Locate the cell with the specified text and output its (x, y) center coordinate. 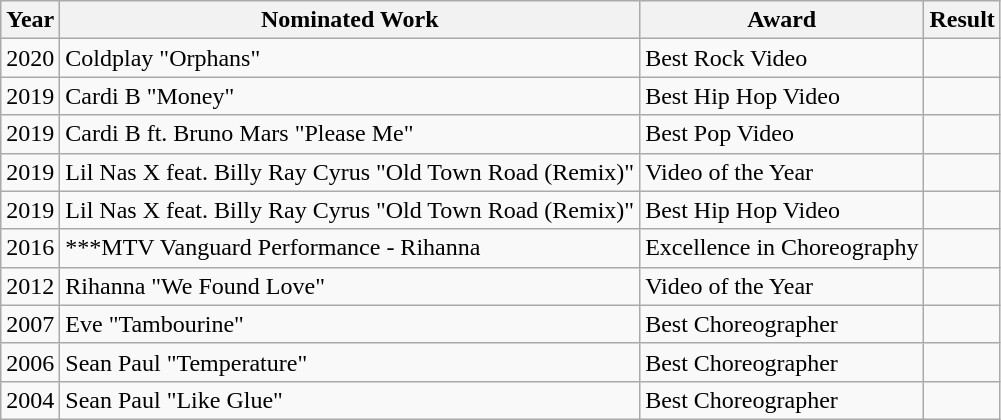
***MTV Vanguard Performance - Rihanna (350, 248)
2007 (30, 324)
Best Rock Video (782, 58)
Cardi B ft. Bruno Mars "Please Me" (350, 134)
Year (30, 20)
Coldplay "Orphans" (350, 58)
2012 (30, 286)
Excellence in Choreography (782, 248)
2006 (30, 362)
Sean Paul "Temperature" (350, 362)
Cardi B "Money" (350, 96)
2004 (30, 400)
2020 (30, 58)
2016 (30, 248)
Award (782, 20)
Rihanna "We Found Love" (350, 286)
Result (962, 20)
Best Pop Video (782, 134)
Eve "Tambourine" (350, 324)
Nominated Work (350, 20)
Sean Paul "Like Glue" (350, 400)
